Detect which cell encompasses the target text, then output its [X, Y] center coordinate. 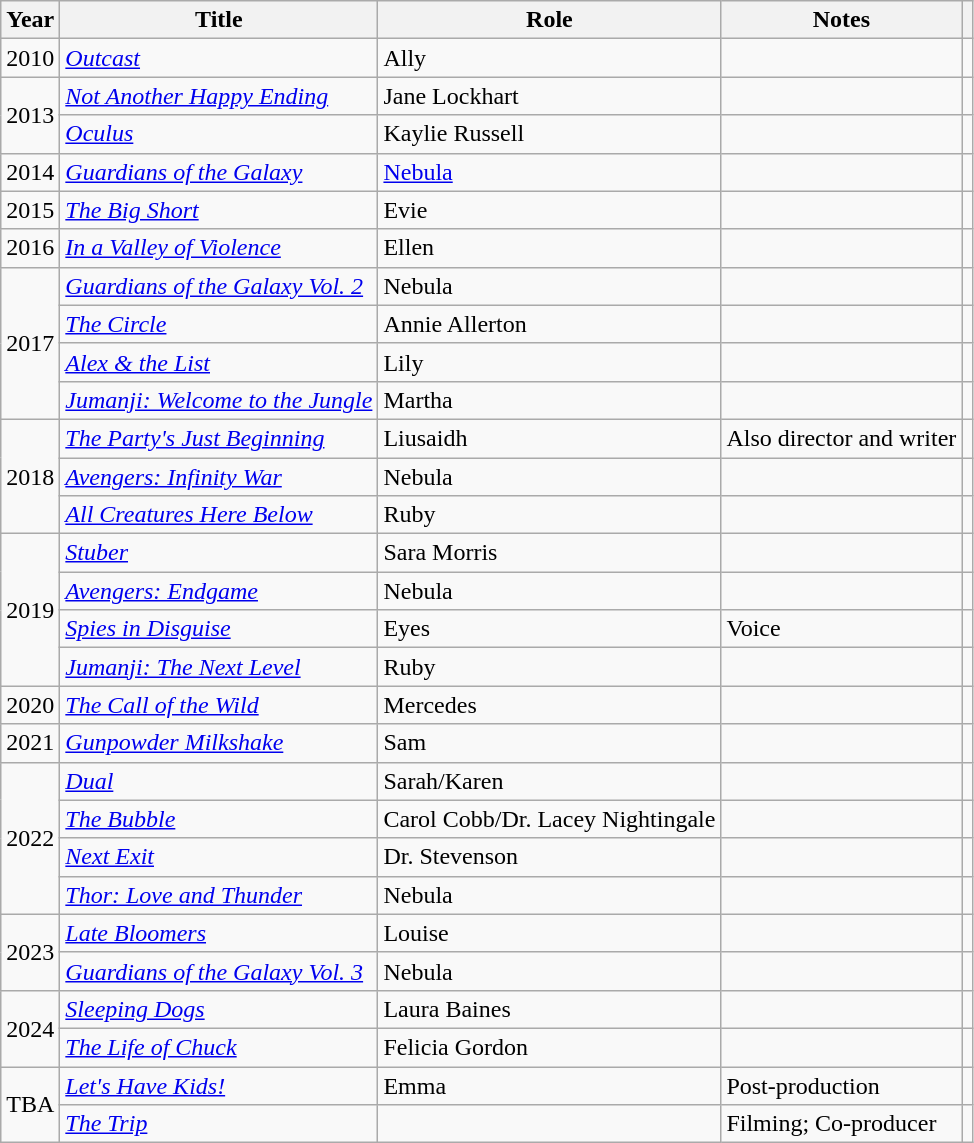
The Trip [219, 1124]
Martha [550, 400]
Laura Baines [550, 1009]
Post-production [842, 1085]
2016 [30, 248]
Kaylie Russell [550, 134]
Guardians of the Galaxy [219, 172]
Filming; Co-producer [842, 1124]
The Circle [219, 324]
Notes [842, 20]
Liusaidh [550, 438]
Jumanji: The Next Level [219, 667]
Oculus [219, 134]
Title [219, 20]
Dual [219, 781]
The Bubble [219, 819]
Stuber [219, 553]
2014 [30, 172]
Ellen [550, 248]
Spies in Disguise [219, 629]
Felicia Gordon [550, 1047]
Mercedes [550, 705]
Sam [550, 743]
Louise [550, 933]
Role [550, 20]
Emma [550, 1085]
Thor: Love and Thunder [219, 895]
The Party's Just Beginning [219, 438]
Outcast [219, 58]
Carol Cobb/Dr. Lacey Nightingale [550, 819]
In a Valley of Violence [219, 248]
2017 [30, 343]
Sarah/Karen [550, 781]
Sara Morris [550, 553]
2019 [30, 610]
Late Bloomers [219, 933]
2021 [30, 743]
Avengers: Endgame [219, 591]
The Big Short [219, 210]
Guardians of the Galaxy Vol. 2 [219, 286]
Alex & the List [219, 362]
Dr. Stevenson [550, 857]
Sleeping Dogs [219, 1009]
2023 [30, 952]
The Call of the Wild [219, 705]
Gunpowder Milkshake [219, 743]
Eyes [550, 629]
Ally [550, 58]
All Creatures Here Below [219, 515]
Let's Have Kids! [219, 1085]
Not Another Happy Ending [219, 96]
Jane Lockhart [550, 96]
Guardians of the Galaxy Vol. 3 [219, 971]
Lily [550, 362]
2015 [30, 210]
TBA [30, 1104]
2018 [30, 476]
2020 [30, 705]
Avengers: Infinity War [219, 477]
Voice [842, 629]
Annie Allerton [550, 324]
2024 [30, 1028]
Year [30, 20]
Also director and writer [842, 438]
Jumanji: Welcome to the Jungle [219, 400]
The Life of Chuck [219, 1047]
2022 [30, 838]
Next Exit [219, 857]
2013 [30, 115]
2010 [30, 58]
Evie [550, 210]
